Scan for the cell matching the given text and deliver its [x, y] coordinate at center. 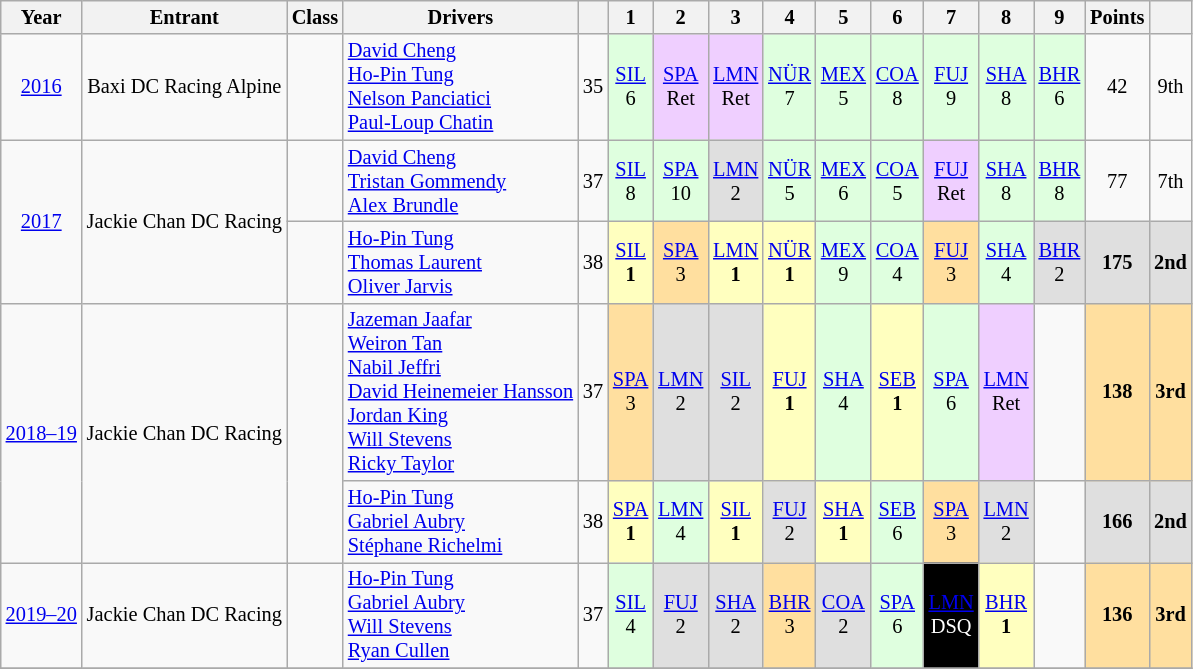
SIL6 [630, 87]
BHR6 [1060, 87]
Class [315, 17]
David Cheng Tristan Gommendy Alex Brundle [460, 181]
NÜR5 [790, 181]
COA2 [844, 615]
136 [1117, 615]
Baxi DC Racing Alpine [184, 87]
Ho-Pin Tung Gabriel Aubry Will Stevens Ryan Cullen [460, 615]
BHR8 [1060, 181]
LMN4 [680, 522]
8 [1006, 17]
BHR3 [790, 615]
42 [1117, 87]
COA5 [898, 181]
Points [1117, 17]
1 [630, 17]
7 [952, 17]
FUJRet [952, 181]
FUJ1 [790, 392]
175 [1117, 262]
Jazeman Jaafar Weiron Tan Nabil Jeffri David Heinemeier Hansson Jordan King Will Stevens Ricky Taylor [460, 392]
3 [736, 17]
2 [680, 17]
COA8 [898, 87]
Year [42, 17]
MEX6 [844, 181]
9th [1170, 87]
David Cheng Ho-Pin Tung Nelson Panciatici Paul-Loup Chatin [460, 87]
BHR1 [1006, 615]
2018–19 [42, 432]
FUJ9 [952, 87]
6 [898, 17]
SPARet [680, 87]
SPA10 [680, 181]
COA4 [898, 262]
SIL2 [736, 392]
9 [1060, 17]
SEB1 [898, 392]
Drivers [460, 17]
166 [1117, 522]
LMNDSQ [952, 615]
SHA1 [844, 522]
2017 [42, 222]
SIL4 [630, 615]
FUJ3 [952, 262]
SEB6 [898, 522]
SPA1 [630, 522]
35 [593, 87]
BHR2 [1060, 262]
LMN1 [736, 262]
2019–20 [42, 615]
5 [844, 17]
4 [790, 17]
NÜR7 [790, 87]
Ho-Pin Tung Thomas Laurent Oliver Jarvis [460, 262]
SHA2 [736, 615]
7th [1170, 181]
138 [1117, 392]
Entrant [184, 17]
NÜR1 [790, 262]
77 [1117, 181]
Ho-Pin Tung Gabriel Aubry Stéphane Richelmi [460, 522]
MEX5 [844, 87]
2016 [42, 87]
SIL8 [630, 181]
MEX9 [844, 262]
